From the cell containing the given text, extract its center point as [x, y] coordinate. 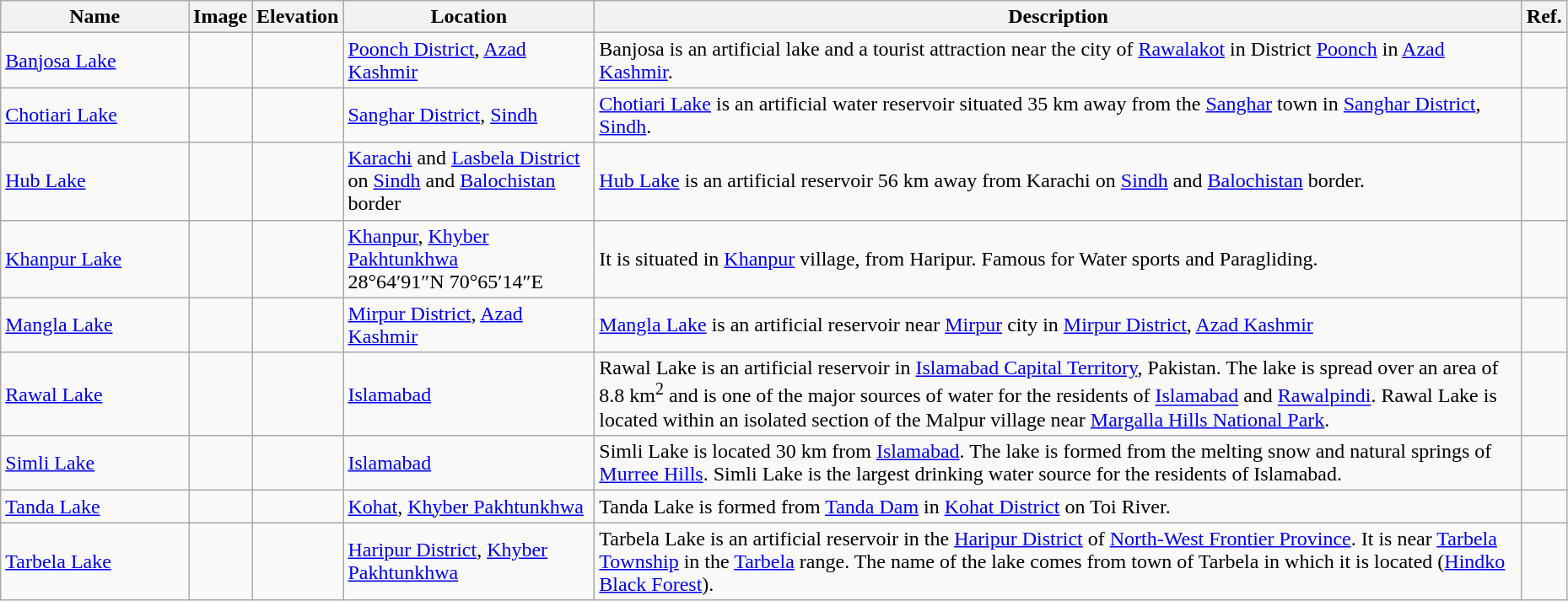
Chotiari Lake [94, 115]
Tarbela Lake [94, 561]
Haripur District, Khyber Pakhtunkhwa [469, 561]
Poonch District, Azad Kashmir [469, 61]
Khanpur, Khyber Pakhtunkhwa28°64′91″N 70°65′14″E [469, 259]
Mirpur District, Azad Kashmir [469, 325]
Description [1058, 17]
Hub Lake [94, 181]
Mangla Lake [94, 325]
Elevation [298, 17]
Banjosa Lake [94, 61]
Mangla Lake is an artificial reservoir near Mirpur city in Mirpur District, Azad Kashmir [1058, 325]
Kohat, Khyber Pakhtunkhwa [469, 507]
Hub Lake is an artificial reservoir 56 km away from Karachi on Sindh and Balochistan border. [1058, 181]
Location [469, 17]
Image [221, 17]
Rawal Lake [94, 394]
Khanpur Lake [94, 259]
Chotiari Lake is an artificial water reservoir situated 35 km away from the Sanghar town in Sanghar District, Sindh. [1058, 115]
It is situated in Khanpur village, from Haripur. Famous for Water sports and Paragliding. [1058, 259]
Banjosa is an artificial lake and a tourist attraction near the city of Rawalakot in District Poonch in Azad Kashmir. [1058, 61]
Simli Lake [94, 464]
Tanda Lake is formed from Tanda Dam in Kohat District on Toi River. [1058, 507]
Name [94, 17]
Karachi and Lasbela District on Sindh and Balochistan border [469, 181]
Sanghar District, Sindh [469, 115]
Tanda Lake [94, 507]
Ref. [1544, 17]
